Determine the (x, y) coordinate at the center of the cell enclosing the given text.  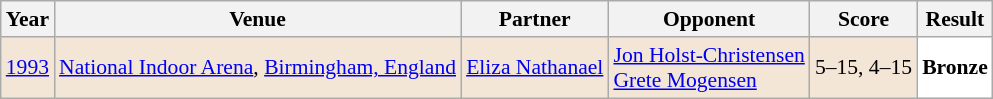
Year (28, 19)
Result (955, 19)
Venue (258, 19)
National Indoor Arena, Birmingham, England (258, 68)
Bronze (955, 68)
Partner (534, 19)
Jon Holst-Christensen Grete Mogensen (708, 68)
5–15, 4–15 (864, 68)
1993 (28, 68)
Score (864, 19)
Eliza Nathanael (534, 68)
Opponent (708, 19)
